Identify which cell holds the provided text, then report its [x, y] central coordinate. 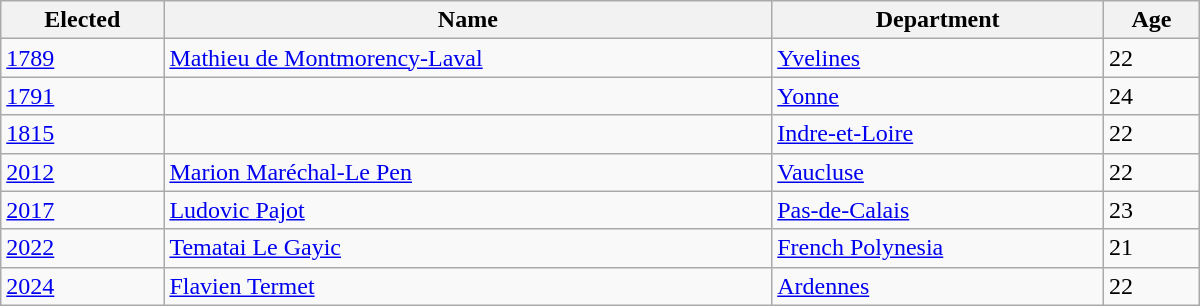
2012 [82, 172]
2017 [82, 210]
21 [1152, 248]
Indre-et-Loire [938, 134]
Vaucluse [938, 172]
1789 [82, 58]
Age [1152, 20]
2024 [82, 286]
Pas-de-Calais [938, 210]
2022 [82, 248]
Ardennes [938, 286]
1791 [82, 96]
1815 [82, 134]
Yonne [938, 96]
Yvelines [938, 58]
Flavien Termet [468, 286]
Marion Maréchal-Le Pen [468, 172]
Tematai Le Gayic [468, 248]
Name [468, 20]
Elected [82, 20]
French Polynesia [938, 248]
23 [1152, 210]
Mathieu de Montmorency-Laval [468, 58]
Ludovic Pajot [468, 210]
Department [938, 20]
24 [1152, 96]
